Identify which cell holds the provided text, then report its [x, y] central coordinate. 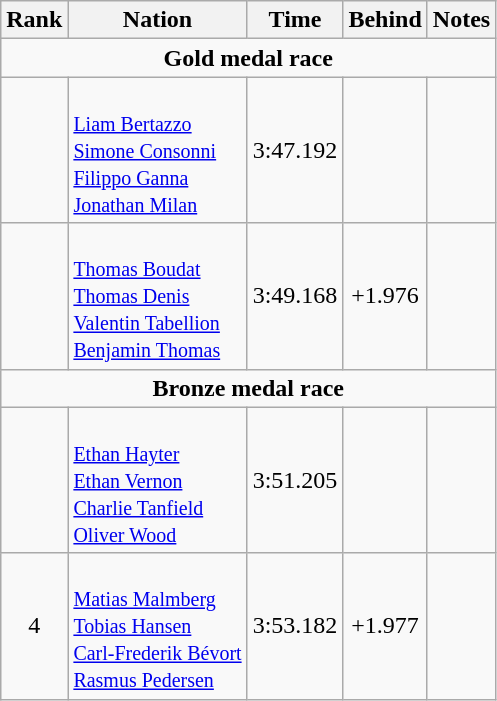
3:49.168 [295, 296]
3:47.192 [295, 150]
+1.977 [385, 626]
+1.976 [385, 296]
Behind [385, 20]
3:53.182 [295, 626]
Liam BertazzoSimone ConsonniFilippo GannaJonathan Milan [158, 150]
3:51.205 [295, 480]
Matias MalmbergTobias HansenCarl-Frederik BévortRasmus Pedersen [158, 626]
Ethan HayterEthan VernonCharlie TanfieldOliver Wood [158, 480]
Thomas BoudatThomas DenisValentin TabellionBenjamin Thomas [158, 296]
4 [34, 626]
Rank [34, 20]
Gold medal race [248, 58]
Notes [461, 20]
Time [295, 20]
Bronze medal race [248, 388]
Nation [158, 20]
